For the text-containing cell, return its midpoint in [X, Y] coordinate format. 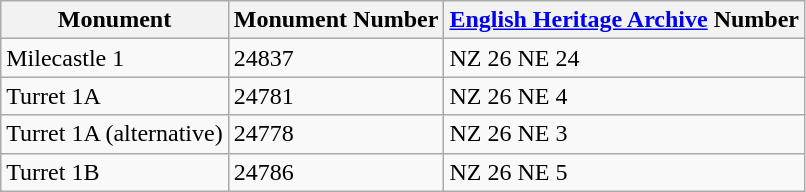
NZ 26 NE 5 [624, 172]
24781 [336, 96]
Monument [114, 20]
English Heritage Archive Number [624, 20]
Monument Number [336, 20]
NZ 26 NE 4 [624, 96]
Turret 1A [114, 96]
24786 [336, 172]
NZ 26 NE 24 [624, 58]
24837 [336, 58]
Turret 1A (alternative) [114, 134]
24778 [336, 134]
NZ 26 NE 3 [624, 134]
Turret 1B [114, 172]
Milecastle 1 [114, 58]
